For the text-containing cell, return its midpoint in [x, y] coordinate format. 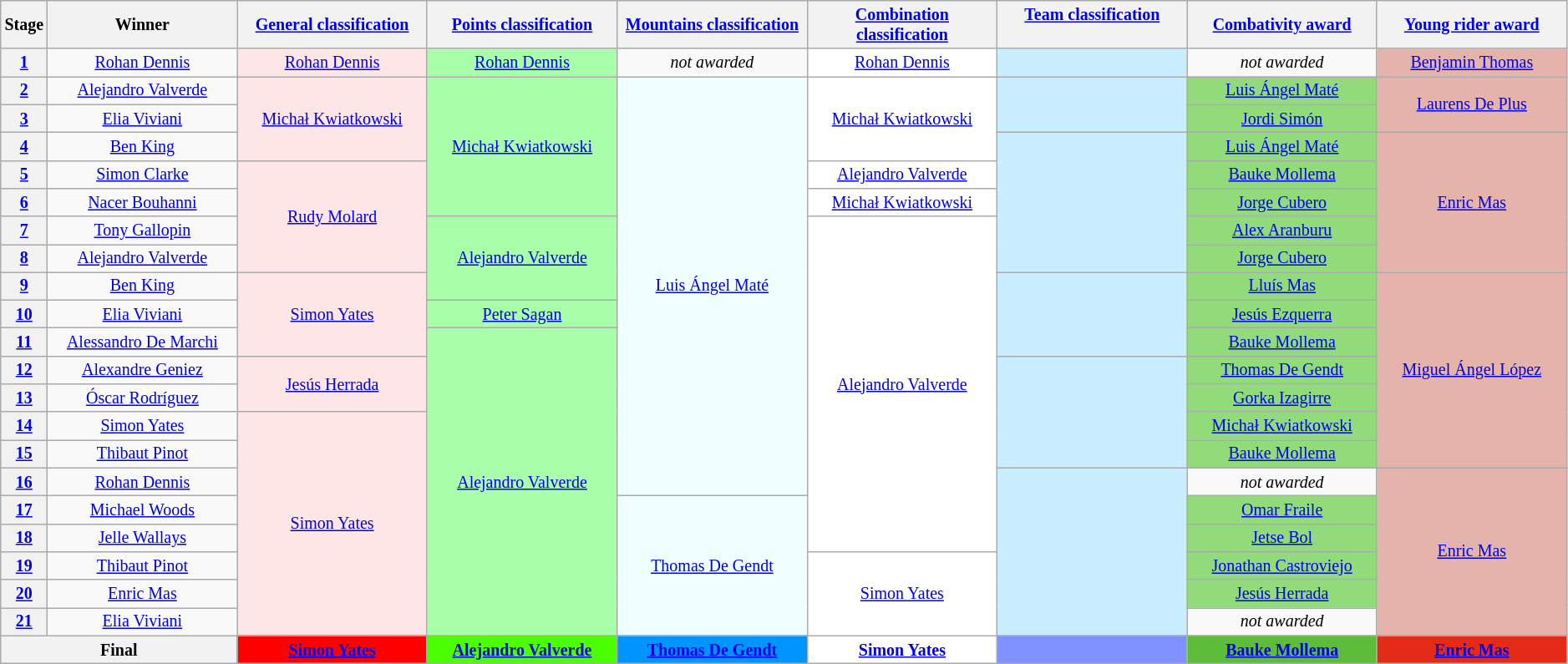
Simon Clarke [142, 174]
10 [24, 314]
8 [24, 259]
1 [24, 63]
Miguel Ángel López [1472, 370]
Combination classification [902, 25]
Nacer Bouhanni [142, 202]
Points classification [521, 25]
Jelle Wallays [142, 538]
Jesús Ezquerra [1281, 314]
Michael Woods [142, 509]
19 [24, 566]
Omar Fraile [1281, 509]
16 [24, 483]
General classification [332, 25]
5 [24, 174]
Final [119, 650]
Peter Sagan [521, 314]
7 [24, 231]
Alex Aranburu [1281, 231]
Alessandro De Marchi [142, 342]
4 [24, 147]
18 [24, 538]
Laurens De Plus [1472, 105]
Jordi Simón [1281, 119]
Winner [142, 25]
17 [24, 509]
Rudy Molard [332, 216]
11 [24, 342]
13 [24, 398]
21 [24, 621]
Jetse Bol [1281, 538]
Gorka Izagirre [1281, 398]
Young rider award [1472, 25]
6 [24, 202]
Stage [24, 25]
12 [24, 371]
Combativity award [1281, 25]
Jonathan Castroviejo [1281, 566]
20 [24, 593]
Alexandre Geniez [142, 371]
15 [24, 454]
9 [24, 286]
3 [24, 119]
Lluís Mas [1281, 286]
Mountains classification [712, 25]
2 [24, 90]
Tony Gallopin [142, 231]
Óscar Rodríguez [142, 398]
Team classification [1093, 25]
Benjamin Thomas [1472, 63]
14 [24, 426]
